Output the [X, Y] coordinate of the center of the cell containing the given text.  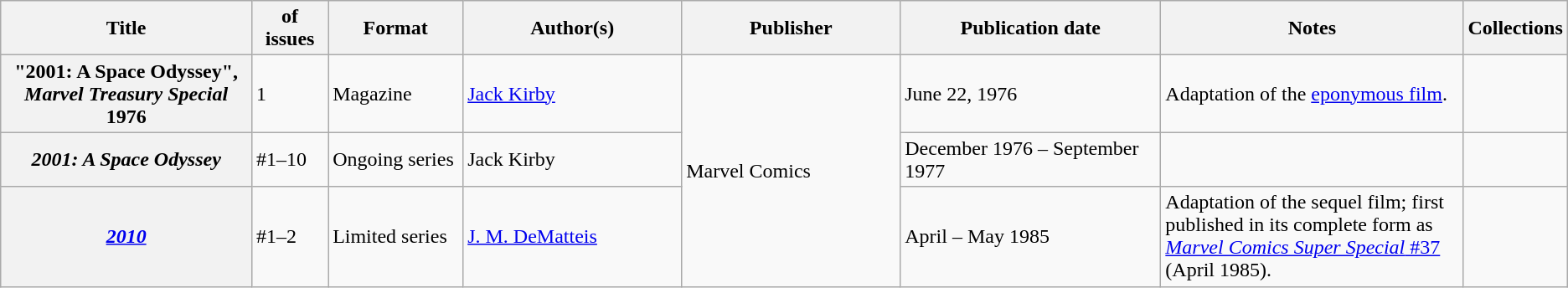
Adaptation of the sequel film; first published in its complete form as Marvel Comics Super Special #37 (April 1985). [1312, 236]
Ongoing series [395, 159]
#1–2 [290, 236]
Magazine [395, 94]
December 1976 – September 1977 [1030, 159]
Notes [1312, 28]
1 [290, 94]
Marvel Comics [791, 171]
J. M. DeMatteis [573, 236]
Limited series [395, 236]
Adaptation of the eponymous film. [1312, 94]
of issues [290, 28]
2010 [126, 236]
Publisher [791, 28]
"2001: A Space Odyssey", Marvel Treasury Special 1976 [126, 94]
Collections [1515, 28]
Format [395, 28]
#1–10 [290, 159]
April – May 1985 [1030, 236]
June 22, 1976 [1030, 94]
Title [126, 28]
2001: A Space Odyssey [126, 159]
Author(s) [573, 28]
Publication date [1030, 28]
